Scan for the cell matching the given text and deliver its [X, Y] coordinate at center. 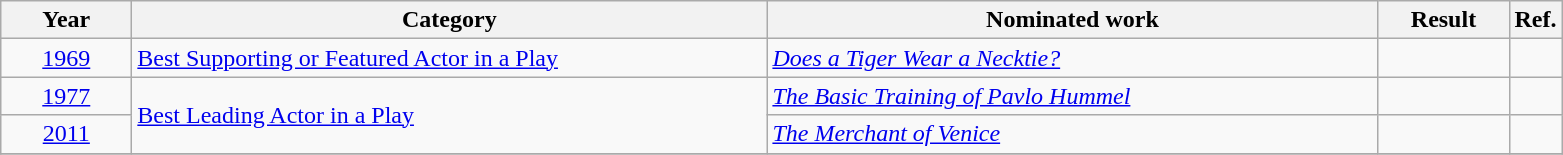
Nominated work [1072, 20]
Ref. [1536, 20]
Year [66, 20]
Does a Tiger Wear a Necktie? [1072, 58]
The Merchant of Venice [1072, 134]
Best Leading Actor in a Play [450, 115]
1969 [66, 58]
Category [450, 20]
Best Supporting or Featured Actor in a Play [450, 58]
1977 [66, 96]
2011 [66, 134]
The Basic Training of Pavlo Hummel [1072, 96]
Result [1444, 20]
